Pinpoint the cell where the given text exists, returning its [x, y] midpoint coordinate. 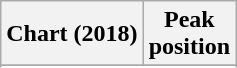
Chart (2018) [72, 34]
Peakposition [189, 34]
